Determine the (x, y) coordinate at the center of the cell enclosing the given text.  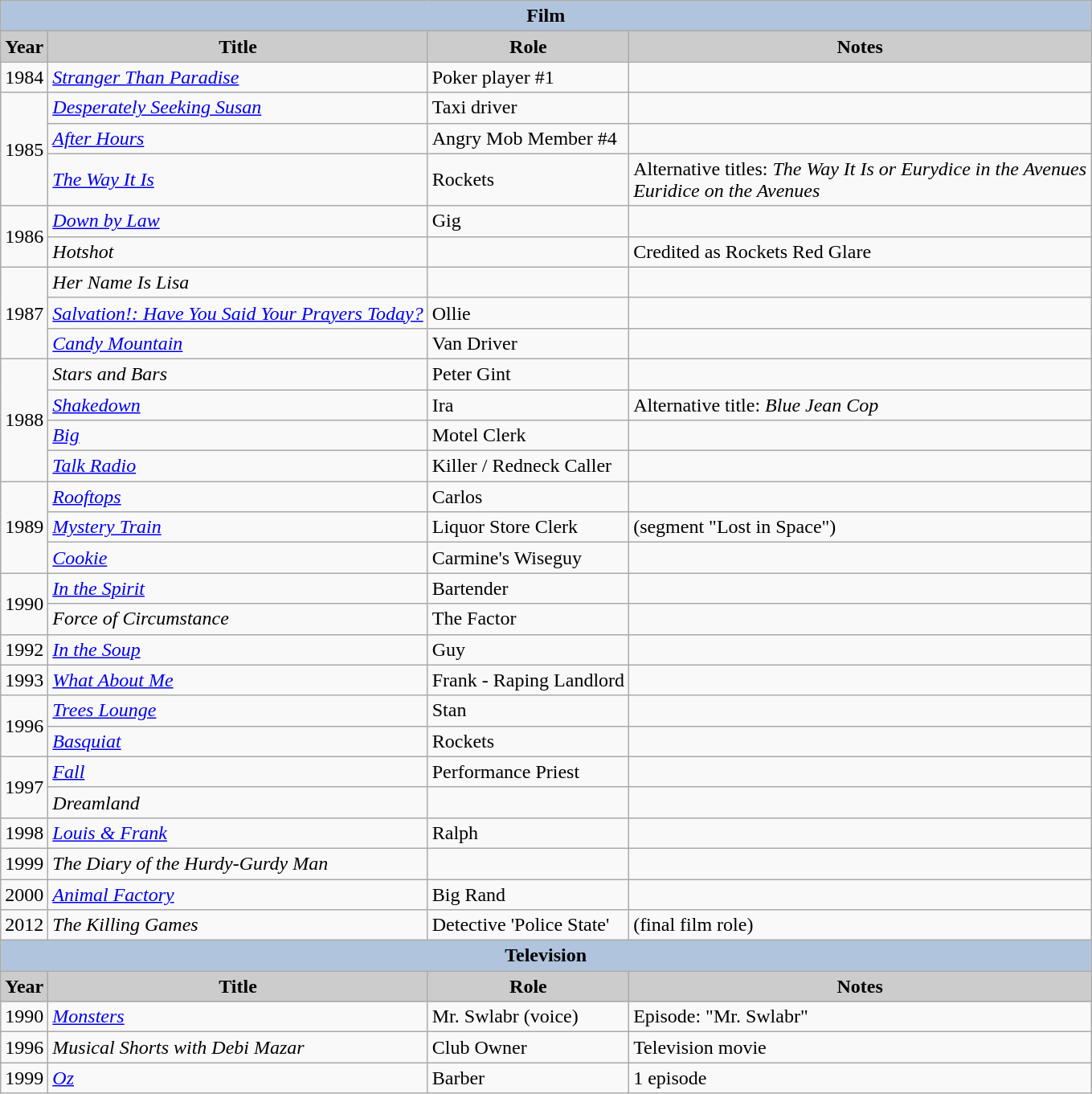
The Factor (528, 619)
Television (546, 956)
Big (238, 436)
Hotshot (238, 252)
Stranger Than Paradise (238, 77)
(segment "Lost in Space") (860, 527)
Television movie (860, 1047)
Rooftops (238, 497)
Ira (528, 404)
The Diary of the Hurdy-Gurdy Man (238, 863)
Club Owner (528, 1047)
1985 (24, 150)
Detective 'Police State' (528, 925)
1986 (24, 236)
Gig (528, 221)
Musical Shorts with Debi Mazar (238, 1047)
Animal Factory (238, 895)
In the Soup (238, 649)
1988 (24, 420)
Cookie (238, 558)
Desperately Seeking Susan (238, 108)
Carlos (528, 497)
Ralph (528, 833)
Credited as Rockets Red Glare (860, 252)
Basquiat (238, 741)
Her Name Is Lisa (238, 282)
Louis & Frank (238, 833)
Van Driver (528, 343)
1998 (24, 833)
Oz (238, 1078)
1992 (24, 649)
1 episode (860, 1078)
Alternative title: Blue Jean Cop (860, 404)
Alternative titles: The Way It Is or Eurydice in the AvenuesEuridice on the Avenues (860, 180)
Fall (238, 772)
Shakedown (238, 404)
Bartender (528, 588)
Monsters (238, 1017)
The Killing Games (238, 925)
What About Me (238, 680)
Motel Clerk (528, 436)
Talk Radio (238, 466)
Ollie (528, 313)
1984 (24, 77)
1989 (24, 527)
(final film role) (860, 925)
Dreamland (238, 802)
Force of Circumstance (238, 619)
Guy (528, 649)
Candy Mountain (238, 343)
Mr. Swlabr (voice) (528, 1017)
Stars and Bars (238, 374)
2000 (24, 895)
Episode: "Mr. Swlabr" (860, 1017)
Trees Lounge (238, 711)
1997 (24, 787)
Film (546, 16)
After Hours (238, 138)
2012 (24, 925)
Frank - Raping Landlord (528, 680)
Big Rand (528, 895)
The Way It Is (238, 180)
Liquor Store Clerk (528, 527)
Peter Gint (528, 374)
Performance Priest (528, 772)
Mystery Train (238, 527)
Taxi driver (528, 108)
Poker player #1 (528, 77)
Killer / Redneck Caller (528, 466)
Angry Mob Member #4 (528, 138)
1987 (24, 313)
Down by Law (238, 221)
1993 (24, 680)
Barber (528, 1078)
Carmine's Wiseguy (528, 558)
Salvation!: Have You Said Your Prayers Today? (238, 313)
In the Spirit (238, 588)
Stan (528, 711)
